Determine the (X, Y) coordinate at the center of the cell enclosing the given text.  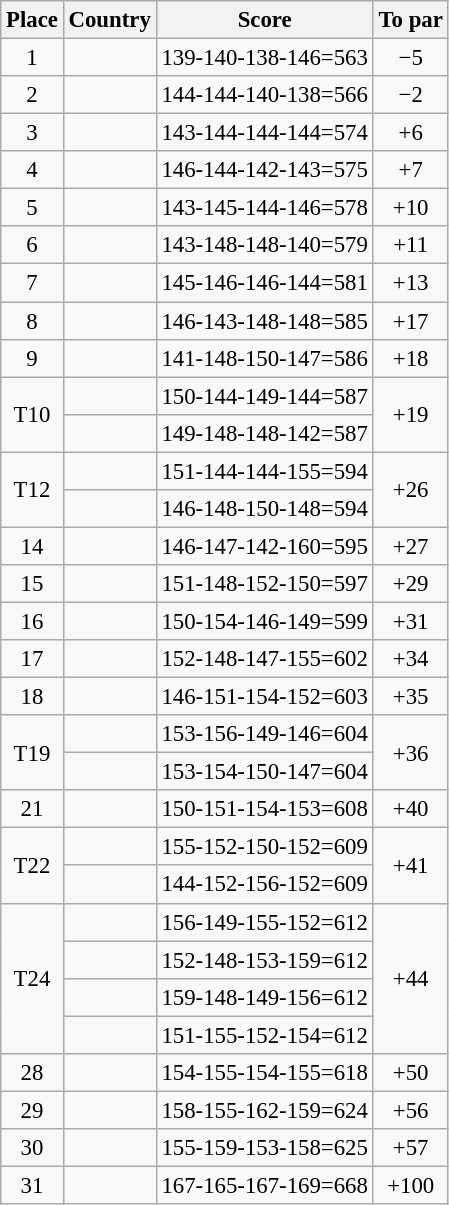
146-144-142-143=575 (264, 170)
Score (264, 20)
+29 (410, 584)
143-145-144-146=578 (264, 208)
+31 (410, 621)
146-143-148-148=585 (264, 321)
+41 (410, 866)
3 (32, 133)
8 (32, 321)
153-156-149-146=604 (264, 734)
28 (32, 1073)
6 (32, 245)
155-152-150-152=609 (264, 847)
9 (32, 358)
144-144-140-138=566 (264, 95)
+36 (410, 752)
5 (32, 208)
143-144-144-144=574 (264, 133)
14 (32, 546)
To par (410, 20)
+57 (410, 1148)
+44 (410, 978)
167-165-167-169=668 (264, 1185)
15 (32, 584)
+56 (410, 1110)
151-148-152-150=597 (264, 584)
T22 (32, 866)
17 (32, 659)
2 (32, 95)
T10 (32, 414)
159-148-149-156=612 (264, 997)
4 (32, 170)
+13 (410, 283)
150-144-149-144=587 (264, 396)
+100 (410, 1185)
Country (110, 20)
151-144-144-155=594 (264, 471)
+6 (410, 133)
153-154-150-147=604 (264, 772)
−2 (410, 95)
+17 (410, 321)
146-151-154-152=603 (264, 697)
144-152-156-152=609 (264, 885)
139-140-138-146=563 (264, 58)
+11 (410, 245)
+10 (410, 208)
T19 (32, 752)
155-159-153-158=625 (264, 1148)
150-151-154-153=608 (264, 809)
29 (32, 1110)
145-146-146-144=581 (264, 283)
+19 (410, 414)
−5 (410, 58)
+40 (410, 809)
16 (32, 621)
156-149-155-152=612 (264, 922)
152-148-153-159=612 (264, 960)
154-155-154-155=618 (264, 1073)
+50 (410, 1073)
149-148-148-142=587 (264, 433)
30 (32, 1148)
+34 (410, 659)
7 (32, 283)
T12 (32, 490)
143-148-148-140=579 (264, 245)
141-148-150-147=586 (264, 358)
Place (32, 20)
21 (32, 809)
150-154-146-149=599 (264, 621)
1 (32, 58)
+18 (410, 358)
152-148-147-155=602 (264, 659)
+26 (410, 490)
+35 (410, 697)
+27 (410, 546)
18 (32, 697)
151-155-152-154=612 (264, 1035)
+7 (410, 170)
31 (32, 1185)
146-147-142-160=595 (264, 546)
T24 (32, 978)
158-155-162-159=624 (264, 1110)
146-148-150-148=594 (264, 509)
